Search for the cell housing the specified text and yield its (X, Y) center coordinate. 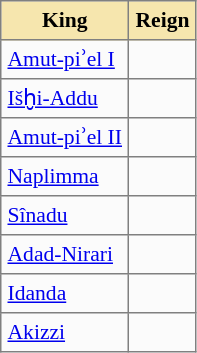
Idanda (65, 294)
Amut-piʾel II (65, 138)
Sînadu (65, 216)
Išḫi-Addu (65, 98)
Adad-Nirari (65, 254)
Naplimma (65, 176)
Amut-piʾel I (65, 60)
Reign (162, 20)
King (65, 20)
Akizzi (65, 332)
